Search for the cell housing the specified text and yield its (x, y) center coordinate. 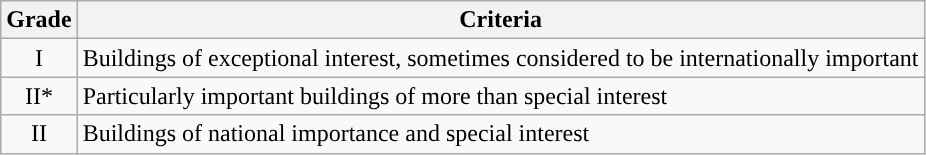
Grade (39, 20)
Criteria (500, 20)
I (39, 58)
II* (39, 96)
II (39, 134)
Particularly important buildings of more than special interest (500, 96)
Buildings of exceptional interest, sometimes considered to be internationally important (500, 58)
Buildings of national importance and special interest (500, 134)
